From the cell containing the given text, extract its center point as (x, y) coordinate. 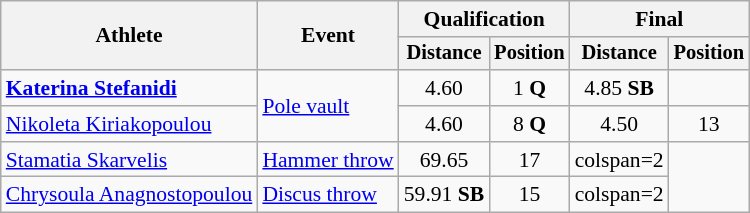
Pole vault (328, 106)
Athlete (130, 36)
Nikoleta Kiriakopoulou (130, 124)
1 Q (529, 88)
Final (660, 19)
15 (529, 195)
8 Q (529, 124)
Event (328, 36)
Chrysoula Anagnostopoulou (130, 195)
Qualification (484, 19)
69.65 (444, 160)
4.85 SB (620, 88)
Discus throw (328, 195)
Hammer throw (328, 160)
17 (529, 160)
13 (709, 124)
Katerina Stefanidi (130, 88)
Stamatia Skarvelis (130, 160)
4.50 (620, 124)
59.91 SB (444, 195)
